Capture the cell that displays the provided text and extract its [X, Y] central coordinate. 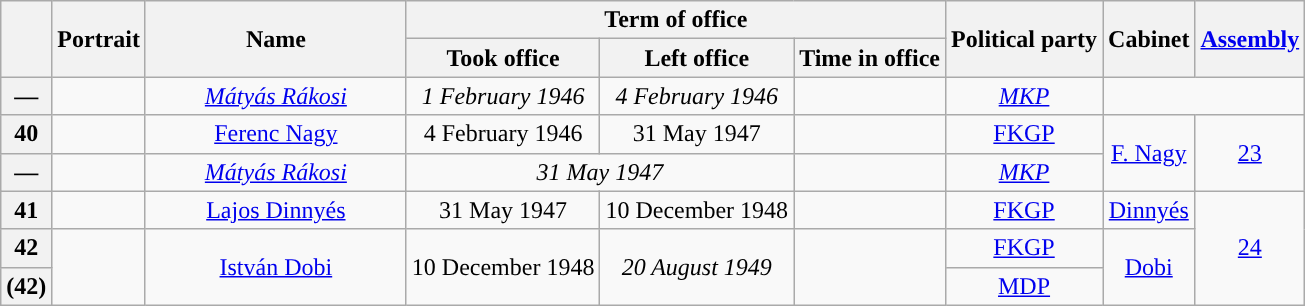
24 [1250, 248]
Assembly [1250, 39]
Portrait [99, 39]
(42) [26, 286]
Time in office [870, 58]
Name [276, 39]
20 August 1949 [697, 267]
Ferenc Nagy [276, 134]
Political party [1024, 39]
Took office [503, 58]
23 [1250, 153]
MDP [1024, 286]
Cabinet [1149, 39]
Left office [697, 58]
41 [26, 210]
István Dobi [276, 267]
42 [26, 248]
40 [26, 134]
1 February 1946 [503, 96]
F. Nagy [1149, 153]
Dobi [1149, 267]
Dinnyés [1149, 210]
Term of office [676, 20]
Lajos Dinnyés [276, 210]
